Return (x, y) of the center of cell containing provided text 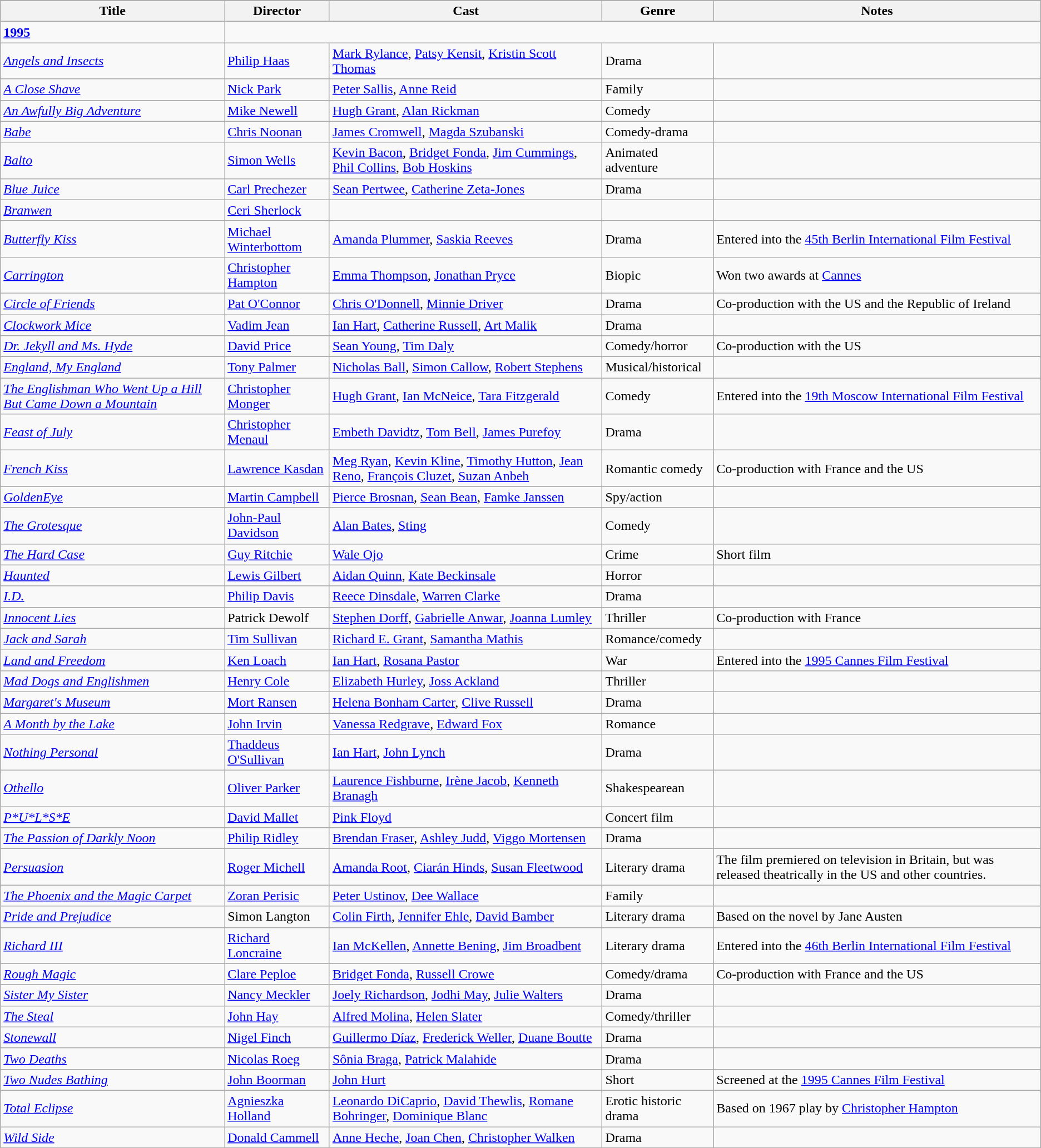
Amanda Root, Ciarán Hinds, Susan Fleetwood (465, 867)
Nothing Personal (112, 753)
The Englishman Who Went Up a Hill But Came Down a Mountain (112, 396)
Tim Sullivan (277, 639)
Feast of July (112, 433)
Dr. Jekyll and Ms. Hyde (112, 346)
Co-production with the US and the Republic of Ireland (878, 304)
Stephen Dorff, Gabrielle Anwar, Joanna Lumley (465, 618)
Thaddeus O'Sullivan (277, 753)
Martin Campbell (277, 497)
Two Deaths (112, 1058)
The Steal (112, 1016)
Biopic (658, 275)
Entered into the 19th Moscow International Film Festival (878, 396)
Ian Hart, Rosana Pastor (465, 660)
Henry Cole (277, 681)
Vanessa Redgrave, Edward Fox (465, 723)
Innocent Lies (112, 618)
Ian Hart, John Lynch (465, 753)
David Mallet (277, 817)
Helena Bonham Carter, Clive Russell (465, 702)
Circle of Friends (112, 304)
GoldenEye (112, 497)
Babe (112, 132)
Co-production with France (878, 618)
Aidan Quinn, Kate Beckinsale (465, 575)
Margaret's Museum (112, 702)
Meg Ryan, Kevin Kline, Timothy Hutton, Jean Reno, François Cluzet, Suzan Anbeh (465, 468)
P*U*L*S*E (112, 817)
Christopher Hampton (277, 275)
Animated adventure (658, 160)
French Kiss (112, 468)
Cast (465, 11)
Michael Winterbottom (277, 239)
Peter Ustinov, Dee Wallace (465, 896)
Nick Park (277, 90)
Mark Rylance, Patsy Kensit, Kristin Scott Thomas (465, 61)
England, My England (112, 367)
War (658, 660)
Haunted (112, 575)
Guillermo Díaz, Frederick Weller, Duane Boutte (465, 1037)
Chris Noonan (277, 132)
Screened at the 1995 Cannes Film Festival (878, 1080)
Lawrence Kasdan (277, 468)
John-Paul Davidson (277, 526)
Genre (658, 11)
Concert film (658, 817)
Reece Dinsdale, Warren Clarke (465, 597)
Pink Floyd (465, 817)
Christopher Menaul (277, 433)
Philip Davis (277, 597)
Butterfly Kiss (112, 239)
Entered into the 46th Berlin International Film Festival (878, 945)
Embeth Davidtz, Tom Bell, James Purefoy (465, 433)
Sean Pertwee, Catherine Zeta-Jones (465, 189)
The Phoenix and the Magic Carpet (112, 896)
Ceri Sherlock (277, 210)
The Grotesque (112, 526)
Hugh Grant, Ian McNeice, Tara Fitzgerald (465, 396)
Kevin Bacon, Bridget Fonda, Jim Cummings, Phil Collins, Bob Hoskins (465, 160)
Based on 1967 play by Christopher Hampton (878, 1109)
Two Nudes Bathing (112, 1080)
Bridget Fonda, Russell Crowe (465, 974)
Lewis Gilbert (277, 575)
Stonewall (112, 1037)
Carl Prechezer (277, 189)
I.D. (112, 597)
Branwen (112, 210)
Ian McKellen, Annette Bening, Jim Broadbent (465, 945)
Spy/action (658, 497)
Musical/historical (658, 367)
Romantic comedy (658, 468)
Comedy-drama (658, 132)
John Irvin (277, 723)
Persuasion (112, 867)
Short film (878, 554)
Jack and Sarah (112, 639)
Won two awards at Cannes (878, 275)
Sean Young, Tim Daly (465, 346)
The Passion of Darkly Noon (112, 838)
The Hard Case (112, 554)
Zoran Perisic (277, 896)
Nicholas Ball, Simon Callow, Robert Stephens (465, 367)
Vadim Jean (277, 325)
Roger Michell (277, 867)
Clare Peploe (277, 974)
Romance/comedy (658, 639)
Colin Firth, Jennifer Ehle, David Bamber (465, 917)
Erotic historic drama (658, 1109)
Simon Wells (277, 160)
Philip Ridley (277, 838)
Pat O'Connor (277, 304)
Horror (658, 575)
Richard E. Grant, Samantha Mathis (465, 639)
Title (112, 11)
John Hay (277, 1016)
Nigel Finch (277, 1037)
Comedy/drama (658, 974)
Richard III (112, 945)
Rough Magic (112, 974)
Clockwork Mice (112, 325)
Sister My Sister (112, 995)
Leonardo DiCaprio, David Thewlis, Romane Bohringer, Dominique Blanc (465, 1109)
Elizabeth Hurley, Joss Ackland (465, 681)
Entered into the 1995 Cannes Film Festival (878, 660)
Richard Loncraine (277, 945)
Patrick Dewolf (277, 618)
Romance (658, 723)
Mike Newell (277, 111)
Alfred Molina, Helen Slater (465, 1016)
Guy Ritchie (277, 554)
Shakespearean (658, 788)
Wale Ojo (465, 554)
Comedy/thriller (658, 1016)
John Hurt (465, 1080)
Philip Haas (277, 61)
1995 (112, 32)
Ken Loach (277, 660)
Pride and Prejudice (112, 917)
Notes (878, 11)
John Boorman (277, 1080)
A Close Shave (112, 90)
Carrington (112, 275)
Othello (112, 788)
Peter Sallis, Anne Reid (465, 90)
Nancy Meckler (277, 995)
Donald Cammell (277, 1137)
An Awfully Big Adventure (112, 111)
Mad Dogs and Englishmen (112, 681)
Simon Langton (277, 917)
Agnieszka Holland (277, 1109)
David Price (277, 346)
Entered into the 45th Berlin International Film Festival (878, 239)
Pierce Brosnan, Sean Bean, Famke Janssen (465, 497)
Hugh Grant, Alan Rickman (465, 111)
Emma Thompson, Jonathan Pryce (465, 275)
Wild Side (112, 1137)
Joely Richardson, Jodhi May, Julie Walters (465, 995)
Comedy/horror (658, 346)
Mort Ransen (277, 702)
Short (658, 1080)
Laurence Fishburne, Irène Jacob, Kenneth Branagh (465, 788)
Total Eclipse (112, 1109)
Co-production with the US (878, 346)
Ian Hart, Catherine Russell, Art Malik (465, 325)
Director (277, 11)
A Month by the Lake (112, 723)
Crime (658, 554)
Oliver Parker (277, 788)
Land and Freedom (112, 660)
Alan Bates, Sting (465, 526)
Amanda Plummer, Saskia Reeves (465, 239)
Anne Heche, Joan Chen, Christopher Walken (465, 1137)
Based on the novel by Jane Austen (878, 917)
Blue Juice (112, 189)
Balto (112, 160)
Nicolas Roeg (277, 1058)
James Cromwell, Magda Szubanski (465, 132)
Tony Palmer (277, 367)
Brendan Fraser, Ashley Judd, Viggo Mortensen (465, 838)
Angels and Insects (112, 61)
Chris O'Donnell, Minnie Driver (465, 304)
Christopher Monger (277, 396)
The film premiered on television in Britain, but was released theatrically in the US and other countries. (878, 867)
Sônia Braga, Patrick Malahide (465, 1058)
